Pinpoint the cell where the given text exists, returning its (X, Y) midpoint coordinate. 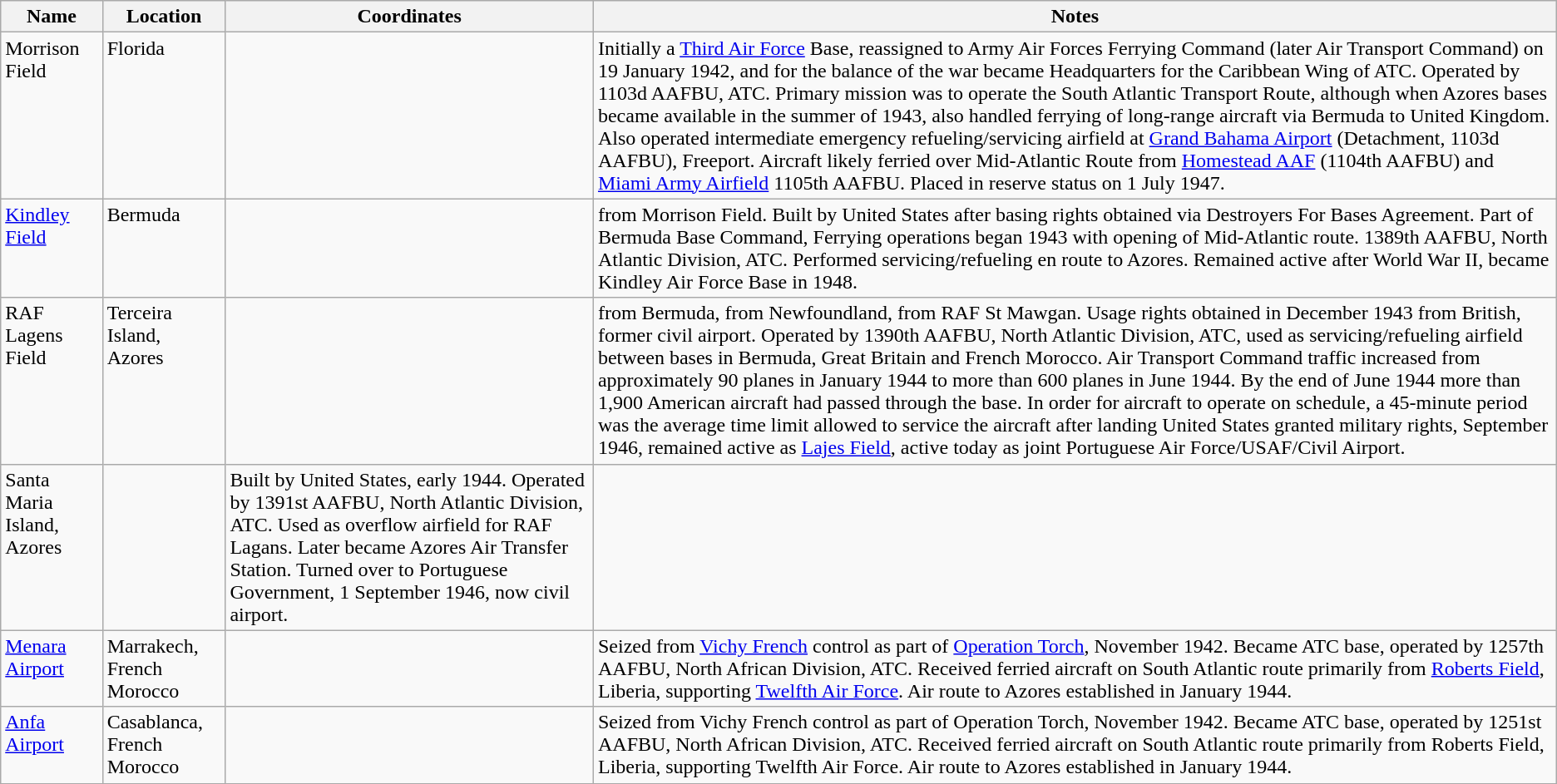
Florida (164, 116)
Menara Airport (52, 668)
Name (52, 17)
Santa Maria Island, Azores (52, 547)
RAF Lagens Field (52, 381)
Kindley Field (52, 248)
Location (164, 17)
Coordinates (409, 17)
Casablanca, French Morocco (164, 745)
Marrakech, French Morocco (164, 668)
Morrison Field (52, 116)
Anfa Airport (52, 745)
Bermuda (164, 248)
Terceira Island, Azores (164, 381)
Notes (1075, 17)
